Scan for the cell matching the given text and deliver its (X, Y) coordinate at center. 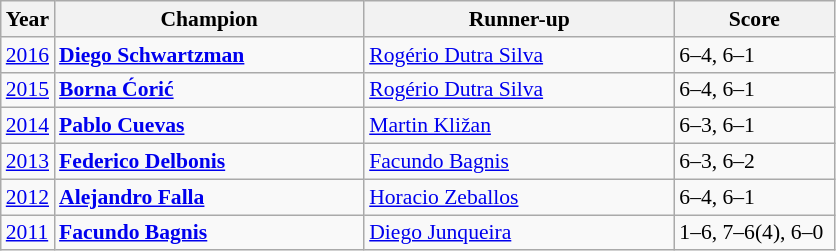
Alejandro Falla (209, 197)
Diego Schwartzman (209, 55)
Year (28, 19)
2011 (28, 233)
Federico Delbonis (209, 162)
6–3, 6–2 (754, 162)
Score (754, 19)
Horacio Zeballos (519, 197)
Diego Junqueira (519, 233)
Champion (209, 19)
Pablo Cuevas (209, 126)
2013 (28, 162)
Borna Ćorić (209, 90)
1–6, 7–6(4), 6–0 (754, 233)
Runner-up (519, 19)
6–3, 6–1 (754, 126)
2016 (28, 55)
2014 (28, 126)
2012 (28, 197)
Martin Kližan (519, 126)
2015 (28, 90)
